Find where the given text appears and provide that cell's center as (x, y) coordinate. 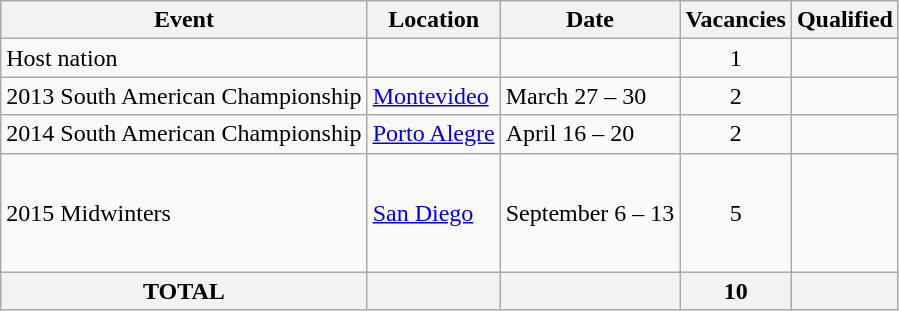
Montevideo (434, 96)
5 (736, 212)
September 6 – 13 (590, 212)
Qualified (844, 20)
Event (184, 20)
April 16 – 20 (590, 134)
1 (736, 58)
2015 Midwinters (184, 212)
Porto Alegre (434, 134)
March 27 – 30 (590, 96)
Location (434, 20)
TOTAL (184, 291)
Host nation (184, 58)
Vacancies (736, 20)
Date (590, 20)
2014 South American Championship (184, 134)
10 (736, 291)
2013 South American Championship (184, 96)
San Diego (434, 212)
